For the text-containing cell, return its midpoint in (x, y) coordinate format. 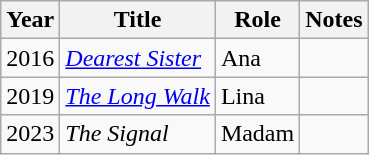
Year (30, 20)
Dearest Sister (138, 58)
Title (138, 20)
Madam (257, 134)
Notes (334, 20)
2016 (30, 58)
The Signal (138, 134)
2019 (30, 96)
Role (257, 20)
Ana (257, 58)
2023 (30, 134)
The Long Walk (138, 96)
Lina (257, 96)
